Identify which cell holds the provided text, then report its [x, y] central coordinate. 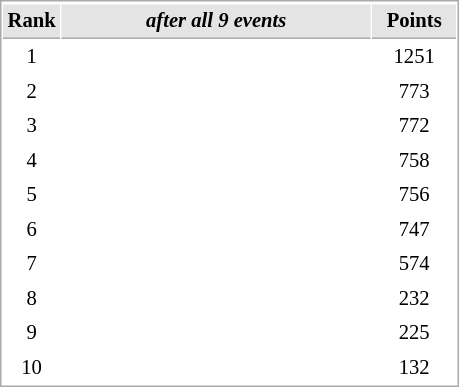
2 [32, 92]
4 [32, 160]
3 [32, 126]
1 [32, 56]
Rank [32, 21]
7 [32, 264]
758 [414, 160]
225 [414, 332]
773 [414, 92]
6 [32, 230]
10 [32, 368]
772 [414, 126]
756 [414, 194]
747 [414, 230]
1251 [414, 56]
574 [414, 264]
132 [414, 368]
9 [32, 332]
after all 9 events [216, 21]
Points [414, 21]
5 [32, 194]
232 [414, 298]
8 [32, 298]
